Search for the cell housing the specified text and yield its (x, y) center coordinate. 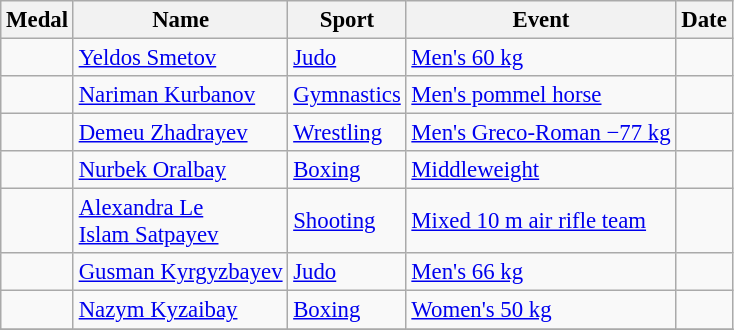
Middleweight (541, 170)
Men's Greco-Roman −77 kg (541, 133)
Yeldos Smetov (180, 58)
Date (704, 20)
Nariman Kurbanov (180, 95)
Nazym Kyzaibay (180, 310)
Men's 60 kg (541, 58)
Event (541, 20)
Men's pommel horse (541, 95)
Women's 50 kg (541, 310)
Medal (38, 20)
Mixed 10 m air rifle team (541, 222)
Gusman Kyrgyzbayev (180, 273)
Sport (347, 20)
Nurbek Oralbay (180, 170)
Name (180, 20)
Demeu Zhadrayev (180, 133)
Shooting (347, 222)
Alexandra LeIslam Satpayev (180, 222)
Wrestling (347, 133)
Gymnastics (347, 95)
Men's 66 kg (541, 273)
